Determine the [X, Y] coordinate at the center of the cell enclosing the given text.  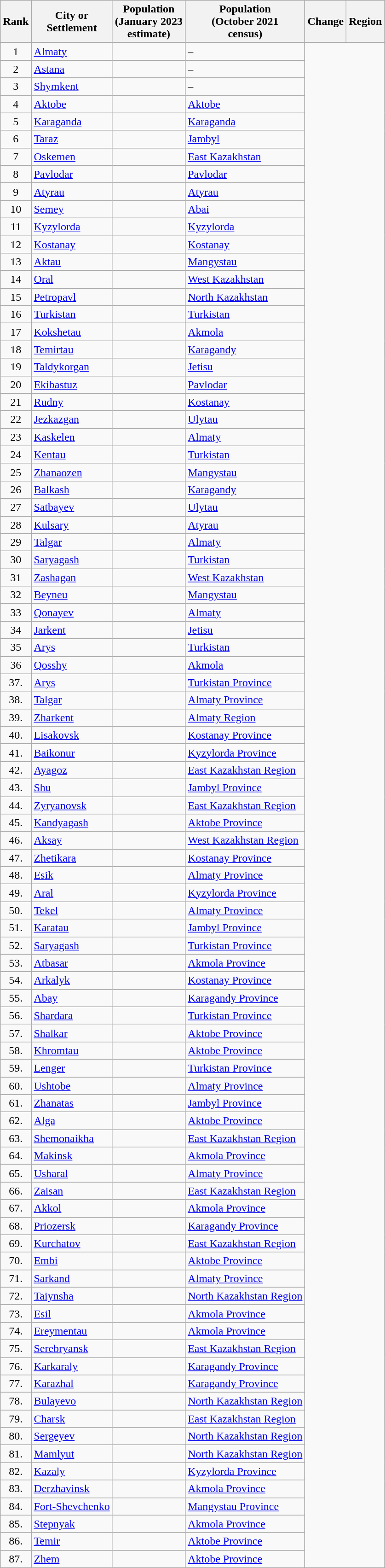
1 [16, 52]
20 [16, 385]
27 [16, 507]
11 [16, 227]
75. [16, 1348]
37. [16, 682]
55. [16, 998]
7 [16, 157]
35 [16, 647]
4 [16, 104]
23 [16, 437]
Semey [72, 209]
41. [16, 752]
Aktau [72, 262]
Karazhal [72, 1384]
15 [16, 297]
Rudny [72, 402]
29 [16, 542]
57. [16, 1033]
Shemonaikha [72, 1138]
Jarkent [72, 630]
43. [16, 787]
Aral [72, 893]
39. [16, 717]
38. [16, 700]
Aksay [72, 840]
Zhanatas [72, 1103]
Jambyl [245, 139]
86. [16, 1541]
76. [16, 1366]
8 [16, 174]
26 [16, 490]
17 [16, 332]
Zharkent [72, 717]
City orSettlement [72, 22]
9 [16, 192]
Zaisan [72, 1191]
Oskemen [72, 157]
Baikonur [72, 752]
Region [365, 22]
25 [16, 472]
Esik [72, 875]
5 [16, 122]
84. [16, 1506]
Charsk [72, 1419]
40. [16, 735]
Kazaly [72, 1471]
Qosshy [72, 665]
50. [16, 910]
Akkol [72, 1208]
Fort-Shevchenko [72, 1506]
Qonayev [72, 612]
Kaskelen [72, 437]
Ekibastuz [72, 385]
Taldykorgan [72, 367]
45. [16, 823]
48. [16, 875]
66. [16, 1191]
Karkaraly [72, 1366]
Kentau [72, 455]
Stepnyak [72, 1524]
Esil [72, 1313]
Sergeyev [72, 1436]
60. [16, 1085]
Kokshetau [72, 332]
Arkalyk [72, 980]
North Kazakhstan [245, 297]
Tekel [72, 910]
46. [16, 840]
59. [16, 1068]
Zhetikara [72, 858]
Zashagan [72, 577]
63. [16, 1138]
Satbayev [72, 507]
West Kazakhstan Region [245, 840]
21 [16, 402]
42. [16, 770]
Shalkar [72, 1033]
Embi [72, 1261]
Mamlyut [72, 1454]
Rank [16, 22]
24 [16, 455]
Karatau [72, 928]
67. [16, 1208]
68. [16, 1226]
Abay [72, 998]
Priozersk [72, 1226]
Shardara [72, 1015]
36 [16, 665]
62. [16, 1121]
Temirtau [72, 350]
Kurchatov [72, 1243]
Mangystau Province [245, 1506]
61. [16, 1103]
71. [16, 1278]
Zyryanovsk [72, 805]
12 [16, 245]
53. [16, 963]
18 [16, 350]
81. [16, 1454]
Oral [72, 280]
65. [16, 1173]
Lenger [72, 1068]
Taiynsha [72, 1296]
2 [16, 69]
Beyneu [72, 595]
Makinsk [72, 1156]
10 [16, 209]
69. [16, 1243]
70. [16, 1261]
51. [16, 928]
85. [16, 1524]
64. [16, 1156]
Alga [72, 1121]
54. [16, 980]
16 [16, 315]
Astana [72, 69]
31 [16, 577]
Zhanaozen [72, 472]
Change [326, 22]
Khromtau [72, 1050]
78. [16, 1401]
44. [16, 805]
79. [16, 1419]
Population(October 2021census) [245, 22]
Taraz [72, 139]
Ayagoz [72, 770]
Lisakovsk [72, 735]
73. [16, 1313]
87. [16, 1559]
Shymkent [72, 87]
77. [16, 1384]
Jezkazgan [72, 420]
Serebryansk [72, 1348]
Ereymentau [72, 1331]
32 [16, 595]
28 [16, 525]
Population(January 2023estimate) [149, 22]
56. [16, 1015]
Temir [72, 1541]
52. [16, 945]
47. [16, 858]
19 [16, 367]
Usharal [72, 1173]
14 [16, 280]
Sarkand [72, 1278]
East Kazakhstan [245, 157]
Derzhavinsk [72, 1489]
Kulsary [72, 525]
Ushtobe [72, 1085]
Shu [72, 787]
13 [16, 262]
33 [16, 612]
83. [16, 1489]
30 [16, 560]
Balkash [72, 490]
58. [16, 1050]
Abai [245, 209]
Bulayevo [72, 1401]
Almaty Region [245, 717]
74. [16, 1331]
Zhem [72, 1559]
3 [16, 87]
34 [16, 630]
Kandyagash [72, 823]
22 [16, 420]
6 [16, 139]
49. [16, 893]
Atbasar [72, 963]
Petropavl [72, 297]
82. [16, 1471]
80. [16, 1436]
72. [16, 1296]
